Capture the cell that displays the provided text and extract its (X, Y) central coordinate. 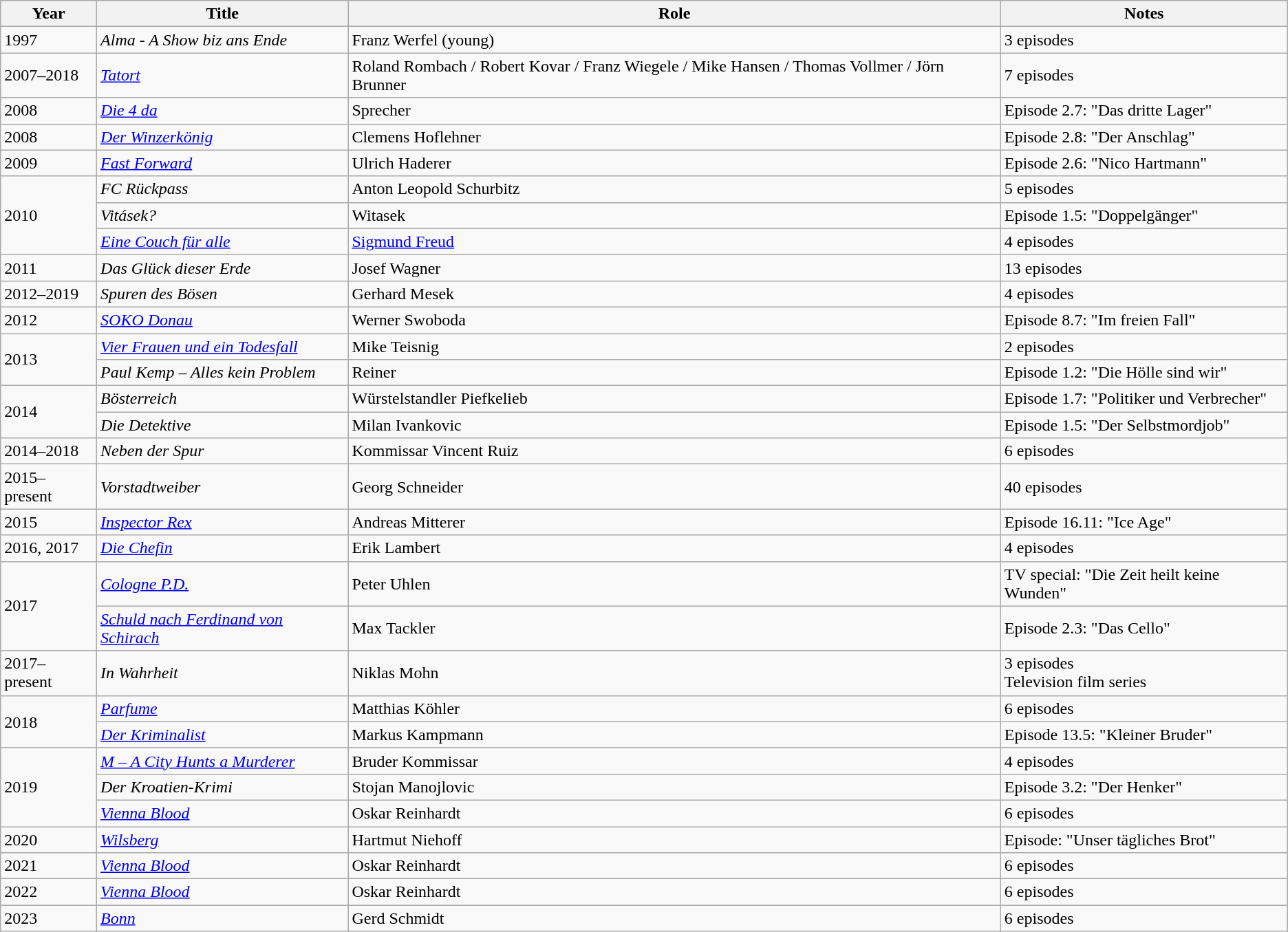
Episode 2.7: "Das dritte Lager" (1144, 111)
SOKO Donau (223, 320)
Hartmut Niehoff (674, 840)
Year (49, 14)
Sigmund Freud (674, 241)
Gerhard Mesek (674, 294)
Wilsberg (223, 840)
2015 (49, 522)
2012–2019 (49, 294)
Episode 1.5: "Doppelgänger" (1144, 215)
2010 (49, 215)
Die Detektive (223, 425)
1997 (49, 40)
2022 (49, 892)
Franz Werfel (young) (674, 40)
Cologne P.D. (223, 583)
Inspector Rex (223, 522)
Episode 2.6: "Nico Hartmann" (1144, 163)
2018 (49, 722)
Die Chefin (223, 548)
Sprecher (674, 111)
Vier Frauen und ein Todesfall (223, 346)
Parfume (223, 708)
Episode 3.2: "Der Henker" (1144, 787)
Clemens Hoflehner (674, 137)
13 episodes (1144, 268)
Roland Rombach / Robert Kovar / Franz Wiegele / Mike Hansen / Thomas Vollmer / Jörn Brunner (674, 76)
Der Winzerkönig (223, 137)
Milan Ivankovic (674, 425)
Der Kriminalist (223, 735)
2021 (49, 866)
FC Rückpass (223, 189)
TV special: "Die Zeit heilt keine Wunden" (1144, 583)
Das Glück dieser Erde (223, 268)
Episode 1.5: "Der Selbstmordjob" (1144, 425)
Matthias Köhler (674, 708)
Erik Lambert (674, 548)
Paul Kemp – Alles kein Problem (223, 373)
2013 (49, 359)
Episode: "Unser tägliches Brot" (1144, 840)
Episode 13.5: "Kleiner Bruder" (1144, 735)
Episode 1.2: "Die Hölle sind wir" (1144, 373)
M – A City Hunts a Murderer (223, 761)
2016, 2017 (49, 548)
Role (674, 14)
Die 4 da (223, 111)
Gerd Schmidt (674, 918)
Episode 8.7: "Im freien Fall" (1144, 320)
Neben der Spur (223, 451)
Spuren des Bösen (223, 294)
Würstelstandler Piefkelieb (674, 399)
5 episodes (1144, 189)
Josef Wagner (674, 268)
Vorstadtweiber (223, 487)
Werner Swoboda (674, 320)
Notes (1144, 14)
Der Kroatien-Krimi (223, 787)
40 episodes (1144, 487)
Vitásek? (223, 215)
2012 (49, 320)
3 episodesTelevision film series (1144, 673)
Mike Teisnig (674, 346)
Tatort (223, 76)
Schuld nach Ferdinand von Schirach (223, 629)
Niklas Mohn (674, 673)
Eine Couch für alle (223, 241)
2017–present (49, 673)
2023 (49, 918)
2007–2018 (49, 76)
Max Tackler (674, 629)
Title (223, 14)
Ulrich Haderer (674, 163)
Peter Uhlen (674, 583)
2017 (49, 606)
Episode 2.3: "Das Cello" (1144, 629)
7 episodes (1144, 76)
2014–2018 (49, 451)
Stojan Manojlovic (674, 787)
Episode 1.7: "Politiker und Verbrecher" (1144, 399)
Episode 2.8: "Der Anschlag" (1144, 137)
Bösterreich (223, 399)
2020 (49, 840)
2011 (49, 268)
Anton Leopold Schurbitz (674, 189)
2 episodes (1144, 346)
Episode 16.11: "Ice Age" (1144, 522)
Kommissar Vincent Ruiz (674, 451)
Witasek (674, 215)
2014 (49, 412)
Georg Schneider (674, 487)
Bonn (223, 918)
Markus Kampmann (674, 735)
2009 (49, 163)
2019 (49, 787)
In Wahrheit (223, 673)
Fast Forward (223, 163)
Andreas Mitterer (674, 522)
2015–present (49, 487)
3 episodes (1144, 40)
Reiner (674, 373)
Alma - A Show biz ans Ende (223, 40)
Bruder Kommissar (674, 761)
